Detect which cell encompasses the target text, then output its (X, Y) center coordinate. 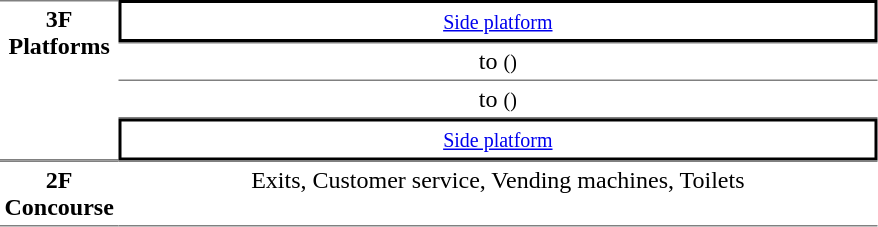
Exits, Customer service, Vending machines, Toilets (498, 193)
3FPlatforms (59, 80)
2FConcourse (59, 193)
